Return (x, y) of the center of cell containing provided text 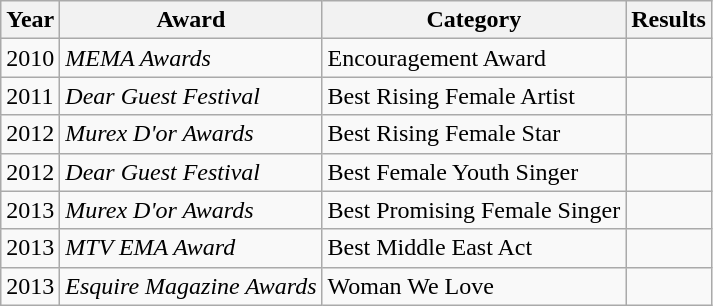
Best Rising Female Star (474, 134)
Year (30, 20)
2011 (30, 96)
MTV EMA Award (191, 248)
Category (474, 20)
Results (669, 20)
2010 (30, 58)
Best Middle East Act (474, 248)
Esquire Magazine Awards (191, 286)
Best Female Youth Singer (474, 172)
Woman We Love (474, 286)
Encouragement Award (474, 58)
Best Promising Female Singer (474, 210)
MEMA Awards (191, 58)
Best Rising Female Artist (474, 96)
Award (191, 20)
